Pinpoint the cell where the given text exists, returning its (X, Y) midpoint coordinate. 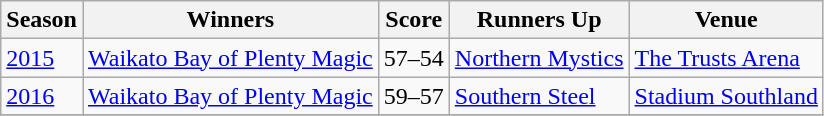
Winners (230, 20)
59–57 (414, 96)
Venue (726, 20)
2015 (42, 58)
Stadium Southland (726, 96)
57–54 (414, 58)
Season (42, 20)
2016 (42, 96)
Southern Steel (539, 96)
Runners Up (539, 20)
The Trusts Arena (726, 58)
Northern Mystics (539, 58)
Score (414, 20)
